Scan for the cell matching the given text and deliver its (X, Y) coordinate at center. 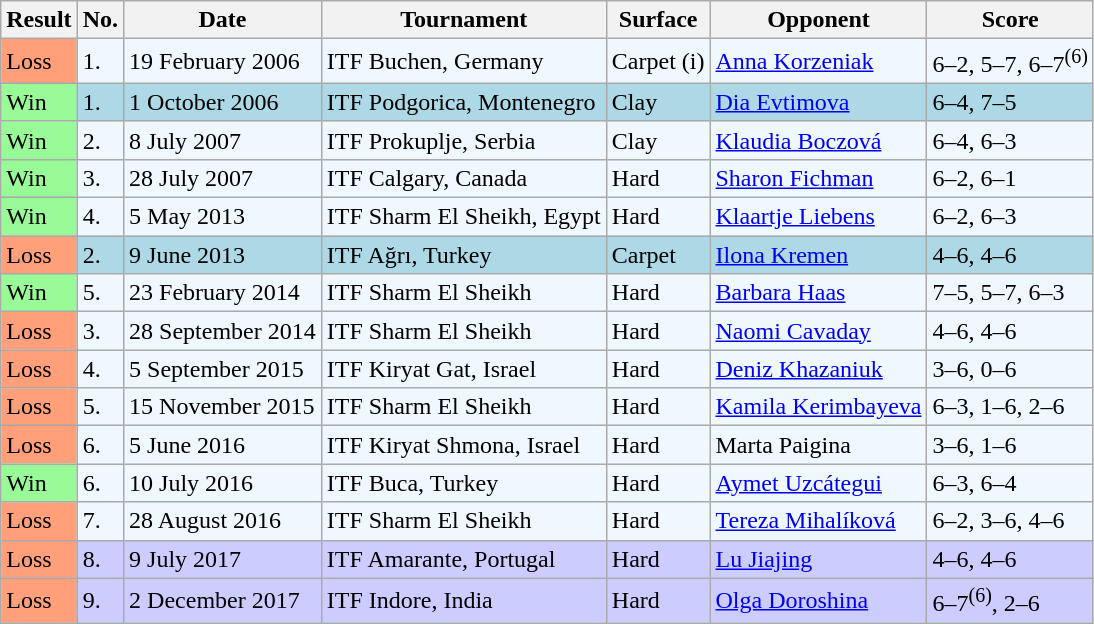
Olga Doroshina (818, 600)
Lu Jiajing (818, 559)
6–2, 5–7, 6–7(6) (1010, 62)
ITF Podgorica, Montenegro (464, 102)
6–3, 1–6, 2–6 (1010, 407)
Carpet (i) (658, 62)
23 February 2014 (223, 293)
28 September 2014 (223, 331)
7. (100, 521)
Kamila Kerimbayeva (818, 407)
Deniz Khazaniuk (818, 369)
6–7(6), 2–6 (1010, 600)
5 June 2016 (223, 445)
3–6, 0–6 (1010, 369)
Score (1010, 20)
6–2, 6–1 (1010, 178)
6–4, 7–5 (1010, 102)
ITF Indore, India (464, 600)
9 July 2017 (223, 559)
10 July 2016 (223, 483)
3–6, 1–6 (1010, 445)
6–4, 6–3 (1010, 140)
Tournament (464, 20)
6–3, 6–4 (1010, 483)
5 September 2015 (223, 369)
ITF Kiryat Shmona, Israel (464, 445)
Anna Korzeniak (818, 62)
Aymet Uzcátegui (818, 483)
6–2, 3–6, 4–6 (1010, 521)
15 November 2015 (223, 407)
8 July 2007 (223, 140)
19 February 2006 (223, 62)
No. (100, 20)
ITF Buchen, Germany (464, 62)
Naomi Cavaday (818, 331)
Ilona Kremen (818, 255)
ITF Prokuplje, Serbia (464, 140)
ITF Kiryat Gat, Israel (464, 369)
Carpet (658, 255)
Barbara Haas (818, 293)
1 October 2006 (223, 102)
Dia Evtimova (818, 102)
8. (100, 559)
Sharon Fichman (818, 178)
2 December 2017 (223, 600)
ITF Amarante, Portugal (464, 559)
ITF Sharm El Sheikh, Egypt (464, 217)
9 June 2013 (223, 255)
ITF Ağrı, Turkey (464, 255)
5 May 2013 (223, 217)
Opponent (818, 20)
Klaartje Liebens (818, 217)
Tereza Mihalíková (818, 521)
Klaudia Boczová (818, 140)
Date (223, 20)
7–5, 5–7, 6–3 (1010, 293)
ITF Calgary, Canada (464, 178)
Marta Paigina (818, 445)
Result (39, 20)
9. (100, 600)
Surface (658, 20)
6–2, 6–3 (1010, 217)
28 July 2007 (223, 178)
ITF Buca, Turkey (464, 483)
28 August 2016 (223, 521)
